Detect which cell encompasses the target text, then output its (x, y) center coordinate. 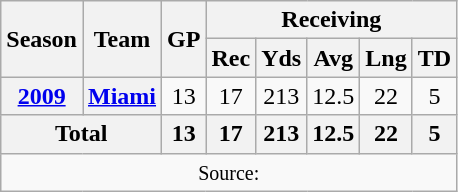
GP (184, 39)
Season (42, 39)
Miami (122, 96)
Yds (282, 58)
Total (82, 134)
Source: (229, 172)
Receiving (332, 20)
TD (434, 58)
Team (122, 39)
Avg (334, 58)
Rec (231, 58)
2009 (42, 96)
Lng (386, 58)
